Find where the given text appears and provide that cell's center as (X, Y) coordinate. 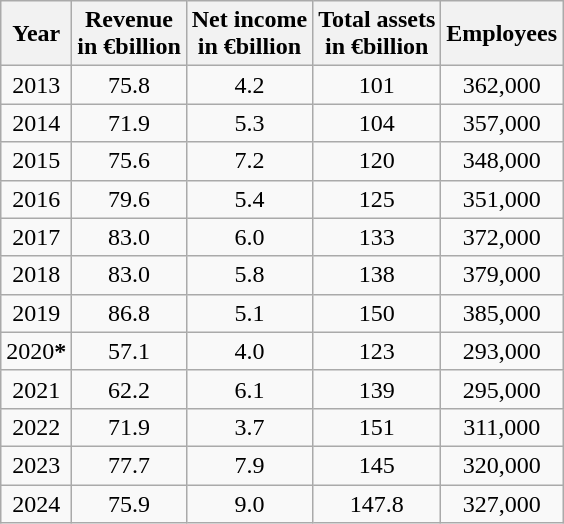
5.4 (249, 199)
Total assetsin €billion (377, 34)
Revenuein €billion (129, 34)
5.3 (249, 123)
57.1 (129, 351)
348,000 (502, 161)
2018 (36, 275)
2013 (36, 85)
362,000 (502, 85)
2017 (36, 237)
4.0 (249, 351)
139 (377, 389)
5.8 (249, 275)
295,000 (502, 389)
357,000 (502, 123)
5.1 (249, 313)
133 (377, 237)
Employees (502, 34)
2022 (36, 427)
379,000 (502, 275)
6.0 (249, 237)
7.2 (249, 161)
79.6 (129, 199)
86.8 (129, 313)
138 (377, 275)
2021 (36, 389)
150 (377, 313)
351,000 (502, 199)
311,000 (502, 427)
151 (377, 427)
6.1 (249, 389)
62.2 (129, 389)
Net incomein €billion (249, 34)
Year (36, 34)
327,000 (502, 503)
293,000 (502, 351)
7.9 (249, 465)
2023 (36, 465)
2015 (36, 161)
2016 (36, 199)
4.2 (249, 85)
2014 (36, 123)
145 (377, 465)
3.7 (249, 427)
147.8 (377, 503)
9.0 (249, 503)
123 (377, 351)
101 (377, 85)
120 (377, 161)
104 (377, 123)
2019 (36, 313)
75.9 (129, 503)
125 (377, 199)
2020* (36, 351)
77.7 (129, 465)
385,000 (502, 313)
372,000 (502, 237)
75.8 (129, 85)
75.6 (129, 161)
320,000 (502, 465)
2024 (36, 503)
